From the cell containing the given text, extract its center point as (X, Y) coordinate. 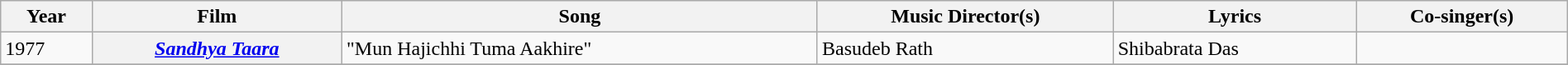
Music Director(s) (965, 17)
1977 (46, 48)
"Mun Hajichhi Tuma Aakhire" (579, 48)
Year (46, 17)
Basudeb Rath (965, 48)
Co-singer(s) (1462, 17)
Song (579, 17)
Sandhya Taara (217, 48)
Lyrics (1235, 17)
Film (217, 17)
Shibabrata Das (1235, 48)
